Identify which cell holds the provided text, then report its [X, Y] central coordinate. 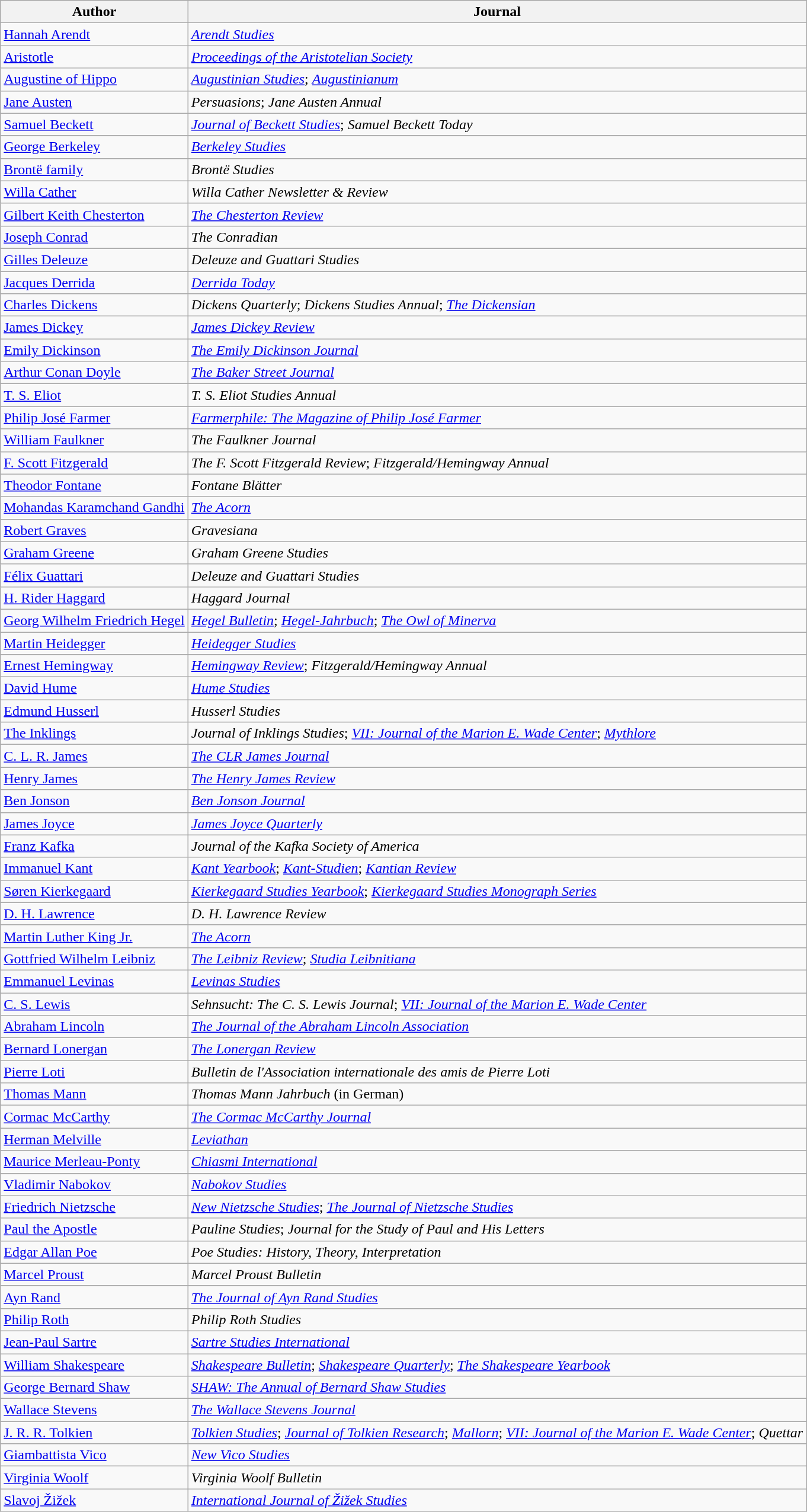
Arthur Conan Doyle [94, 373]
Abraham Lincoln [94, 1027]
Jane Austen [94, 102]
Brontë family [94, 169]
Ben Jonson [94, 801]
Theodor Fontane [94, 485]
Paul the Apostle [94, 1229]
Dickens Quarterly; Dickens Studies Annual; The Dickensian [497, 305]
Heidegger Studies [497, 643]
Derrida Today [497, 283]
Graham Greene Studies [497, 553]
Bernard Lonergan [94, 1049]
Martin Heidegger [94, 643]
Joseph Conrad [94, 237]
Georg Wilhelm Friedrich Hegel [94, 620]
David Hume [94, 688]
James Dickey Review [497, 328]
Author [94, 12]
H. Rider Haggard [94, 598]
Sehnsucht: The C. S. Lewis Journal; VII: Journal of the Marion E. Wade Center [497, 1004]
Tolkien Studies; Journal of Tolkien Research; Mallorn; VII: Journal of the Marion E. Wade Center; Quettar [497, 1433]
Gilles Deleuze [94, 260]
Fontane Blätter [497, 485]
The Emily Dickinson Journal [497, 350]
Chiasmi International [497, 1162]
Sartre Studies International [497, 1342]
D. H. Lawrence [94, 914]
James Joyce Quarterly [497, 824]
The Wallace Stevens Journal [497, 1410]
C. S. Lewis [94, 1004]
D. H. Lawrence Review [497, 914]
Giambattista Vico [94, 1455]
International Journal of Žižek Studies [497, 1500]
Hegel Bulletin; Hegel-Jahrbuch; The Owl of Minerva [497, 620]
Proceedings of the Aristotelian Society [497, 57]
Philip Roth Studies [497, 1319]
The Cormac McCarthy Journal [497, 1117]
Edgar Allan Poe [94, 1252]
Franz Kafka [94, 846]
The Henry James Review [497, 779]
Slavoj Žižek [94, 1500]
Pauline Studies; Journal for the Study of Paul and His Letters [497, 1229]
J. R. R. Tolkien [94, 1433]
Gottfried Wilhelm Leibniz [94, 959]
The Inklings [94, 733]
Maurice Merleau-Ponty [94, 1162]
Hume Studies [497, 688]
Friedrich Nietzsche [94, 1207]
Berkeley Studies [497, 147]
Cormac McCarthy [94, 1117]
T. S. Eliot Studies Annual [497, 395]
The Chesterton Review [497, 214]
Gravesiana [497, 530]
Thomas Mann Jahrbuch (in German) [497, 1094]
Willa Cather Newsletter & Review [497, 192]
George Bernard Shaw [94, 1388]
Henry James [94, 779]
Journal of Inklings Studies; VII: Journal of the Marion E. Wade Center; Mythlore [497, 733]
William Shakespeare [94, 1364]
Aristotle [94, 57]
Virginia Woolf Bulletin [497, 1478]
Shakespeare Bulletin; Shakespeare Quarterly; The Shakespeare Yearbook [497, 1364]
Persuasions; Jane Austen Annual [497, 102]
C. L. R. James [94, 756]
Augustine of Hippo [94, 79]
Herman Melville [94, 1139]
Vladimir Nabokov [94, 1184]
James Dickey [94, 328]
New Nietzsche Studies; The Journal of Nietzsche Studies [497, 1207]
Hemingway Review; Fitzgerald/Hemingway Annual [497, 666]
Leviathan [497, 1139]
Graham Greene [94, 553]
Gilbert Keith Chesterton [94, 214]
Emmanuel Levinas [94, 981]
Kant Yearbook; Kant-Studien; Kantian Review [497, 869]
Félix Guattari [94, 575]
Emily Dickinson [94, 350]
Samuel Beckett [94, 124]
Jacques Derrida [94, 283]
Arendt Studies [497, 34]
New Vico Studies [497, 1455]
Thomas Mann [94, 1094]
SHAW: The Annual of Bernard Shaw Studies [497, 1388]
Jean-Paul Sartre [94, 1342]
Marcel Proust [94, 1274]
Charles Dickens [94, 305]
Edmund Husserl [94, 711]
Wallace Stevens [94, 1410]
Levinas Studies [497, 981]
William Faulkner [94, 440]
Virginia Woolf [94, 1478]
Bulletin de l'Association internationale des amis de Pierre Loti [497, 1072]
F. Scott Fitzgerald [94, 463]
Journal [497, 12]
Nabokov Studies [497, 1184]
Brontë Studies [497, 169]
Mohandas Karamchand Gandhi [94, 508]
Ayn Rand [94, 1297]
Farmerphile: The Magazine of Philip José Farmer [497, 418]
The Journal of the Abraham Lincoln Association [497, 1027]
The Lonergan Review [497, 1049]
The F. Scott Fitzgerald Review; Fitzgerald/Hemingway Annual [497, 463]
Haggard Journal [497, 598]
Hannah Arendt [94, 34]
The Leibniz Review; Studia Leibnitiana [497, 959]
Poe Studies: History, Theory, Interpretation [497, 1252]
George Berkeley [94, 147]
Husserl Studies [497, 711]
Kierkegaard Studies Yearbook; Kierkegaard Studies Monograph Series [497, 891]
The Conradian [497, 237]
T. S. Eliot [94, 395]
Philip José Farmer [94, 418]
Ernest Hemingway [94, 666]
The CLR James Journal [497, 756]
Ben Jonson Journal [497, 801]
Marcel Proust Bulletin [497, 1274]
The Faulkner Journal [497, 440]
Søren Kierkegaard [94, 891]
Philip Roth [94, 1319]
Robert Graves [94, 530]
Augustinian Studies; Augustinianum [497, 79]
James Joyce [94, 824]
Immanuel Kant [94, 869]
Journal of the Kafka Society of America [497, 846]
The Journal of Ayn Rand Studies [497, 1297]
Journal of Beckett Studies; Samuel Beckett Today [497, 124]
The Baker Street Journal [497, 373]
Martin Luther King Jr. [94, 936]
Pierre Loti [94, 1072]
Willa Cather [94, 192]
